Return [x, y] of the center of cell containing provided text 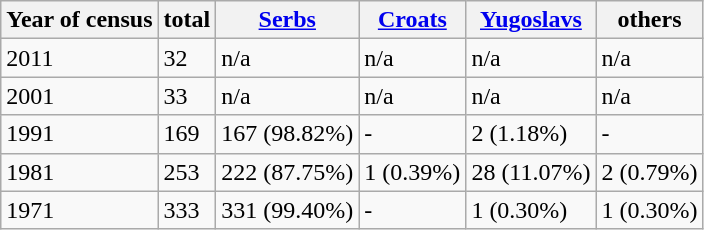
333 [187, 210]
1981 [80, 172]
222 (87.75%) [288, 172]
2001 [80, 96]
1 (0.39%) [412, 172]
169 [187, 134]
33 [187, 96]
1991 [80, 134]
Year of census [80, 20]
2011 [80, 58]
28 (11.07%) [531, 172]
Serbs [288, 20]
Yugoslavs [531, 20]
253 [187, 172]
2 (0.79%) [650, 172]
167 (98.82%) [288, 134]
2 (1.18%) [531, 134]
total [187, 20]
others [650, 20]
1971 [80, 210]
Croats [412, 20]
331 (99.40%) [288, 210]
32 [187, 58]
